Output the (x, y) coordinate of the center of the cell containing the given text.  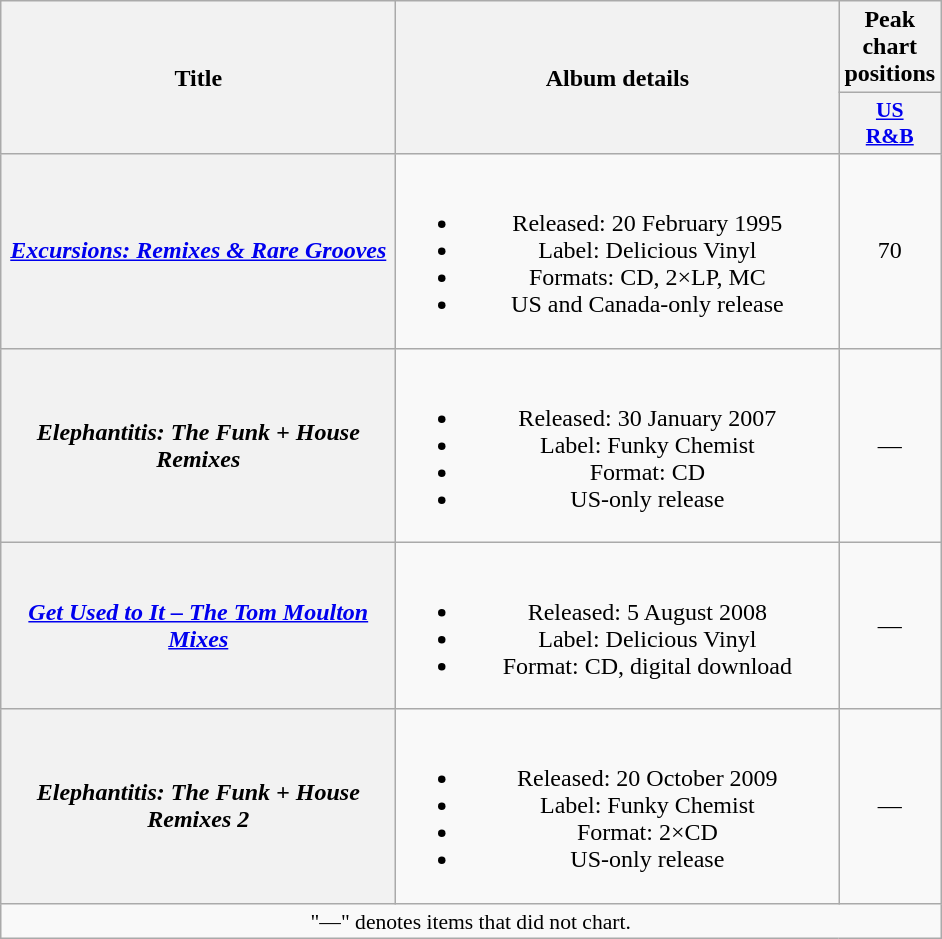
Excursions: Remixes & Rare Grooves (198, 251)
Elephantitis: The Funk + House Remixes (198, 445)
Get Used to It – The Tom Moulton Mixes (198, 626)
USR&B (890, 124)
Title (198, 78)
Peakchartpositions (890, 47)
Released: 20 February 1995Label: Delicious VinylFormats: CD, 2×LP, MCUS and Canada-only release (618, 251)
Released: 5 August 2008Label: Delicious VinylFormat: CD, digital download (618, 626)
Album details (618, 78)
"—" denotes items that did not chart. (471, 921)
Elephantitis: The Funk + House Remixes 2 (198, 806)
70 (890, 251)
Released: 20 October 2009Label: Funky ChemistFormat: 2×CDUS-only release (618, 806)
Released: 30 January 2007Label: Funky ChemistFormat: CDUS-only release (618, 445)
